Locate the cell with the specified text and output its (x, y) center coordinate. 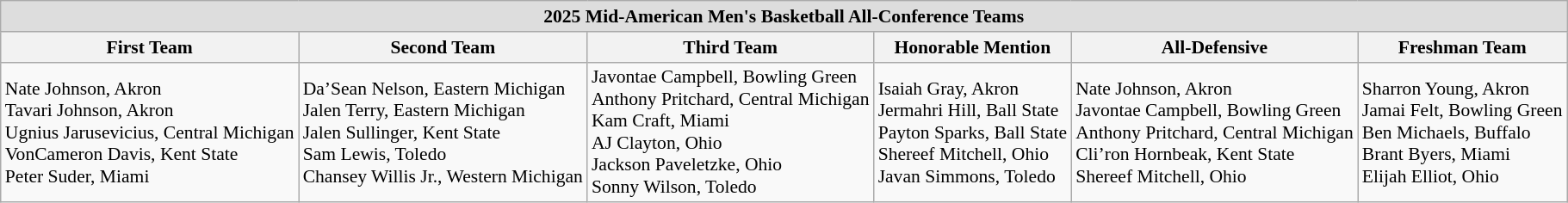
Nate Johnson, AkronTavari Johnson, AkronUgnius Jarusevicius, Central MichiganVonCameron Davis, Kent StatePeter Suder, Miami (150, 132)
First Team (150, 47)
Da’Sean Nelson, Eastern MichiganJalen Terry, Eastern MichiganJalen Sullinger, Kent StateSam Lewis, ToledoChansey Willis Jr., Western Michigan (443, 132)
All-Defensive (1214, 47)
Isaiah Gray, AkronJermahri Hill, Ball StatePayton Sparks, Ball StateShereef Mitchell, OhioJavan Simmons, Toledo (973, 132)
Sharron Young, AkronJamai Felt, Bowling GreenBen Michaels, BuffaloBrant Byers, MiamiElijah Elliot, Ohio (1462, 132)
Nate Johnson, AkronJavontae Campbell, Bowling GreenAnthony Pritchard, Central MichiganCli’ron Hornbeak, Kent StateShereef Mitchell, Ohio (1214, 132)
Honorable Mention (973, 47)
Second Team (443, 47)
Freshman Team (1462, 47)
2025 Mid-American Men's Basketball All-Conference Teams (784, 16)
Javontae Campbell, Bowling GreenAnthony Pritchard, Central MichiganKam Craft, MiamiAJ Clayton, OhioJackson Paveletzke, OhioSonny Wilson, Toledo (730, 132)
Third Team (730, 47)
